Locate the cell with the specified text and output its (X, Y) center coordinate. 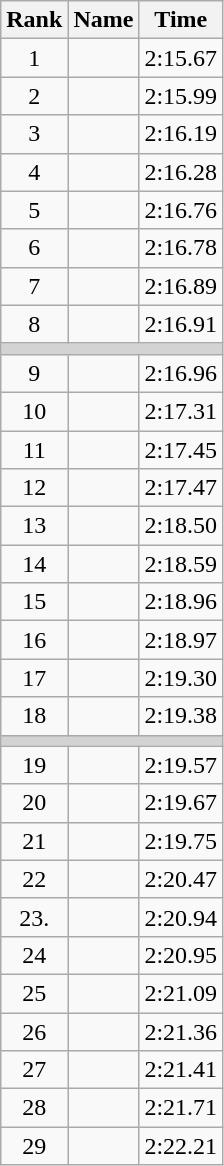
5 (34, 210)
2:17.31 (181, 411)
2:19.38 (181, 716)
2:19.57 (181, 765)
2:15.67 (181, 58)
26 (34, 1031)
16 (34, 640)
14 (34, 564)
9 (34, 373)
8 (34, 324)
15 (34, 602)
23. (34, 917)
2:16.89 (181, 286)
7 (34, 286)
2:17.45 (181, 449)
2:18.97 (181, 640)
28 (34, 1108)
24 (34, 955)
Name (104, 20)
2:17.47 (181, 488)
19 (34, 765)
2:19.30 (181, 678)
2:19.75 (181, 841)
27 (34, 1070)
2:21.36 (181, 1031)
2:16.96 (181, 373)
Time (181, 20)
2:19.67 (181, 803)
12 (34, 488)
10 (34, 411)
2:16.91 (181, 324)
2:18.96 (181, 602)
4 (34, 172)
2:20.95 (181, 955)
25 (34, 993)
22 (34, 879)
21 (34, 841)
2:16.78 (181, 248)
2:22.21 (181, 1146)
6 (34, 248)
2:18.59 (181, 564)
2:15.99 (181, 96)
2 (34, 96)
17 (34, 678)
Rank (34, 20)
18 (34, 716)
29 (34, 1146)
2:16.28 (181, 172)
2:16.19 (181, 134)
3 (34, 134)
2:21.71 (181, 1108)
2:21.09 (181, 993)
2:20.47 (181, 879)
13 (34, 526)
1 (34, 58)
2:20.94 (181, 917)
2:16.76 (181, 210)
20 (34, 803)
11 (34, 449)
2:18.50 (181, 526)
2:21.41 (181, 1070)
